Output the [x, y] coordinate of the center of the cell containing the given text.  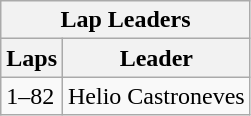
Helio Castroneves [157, 96]
1–82 [32, 96]
Lap Leaders [126, 20]
Leader [157, 58]
Laps [32, 58]
